For the text-containing cell, return its midpoint in [X, Y] coordinate format. 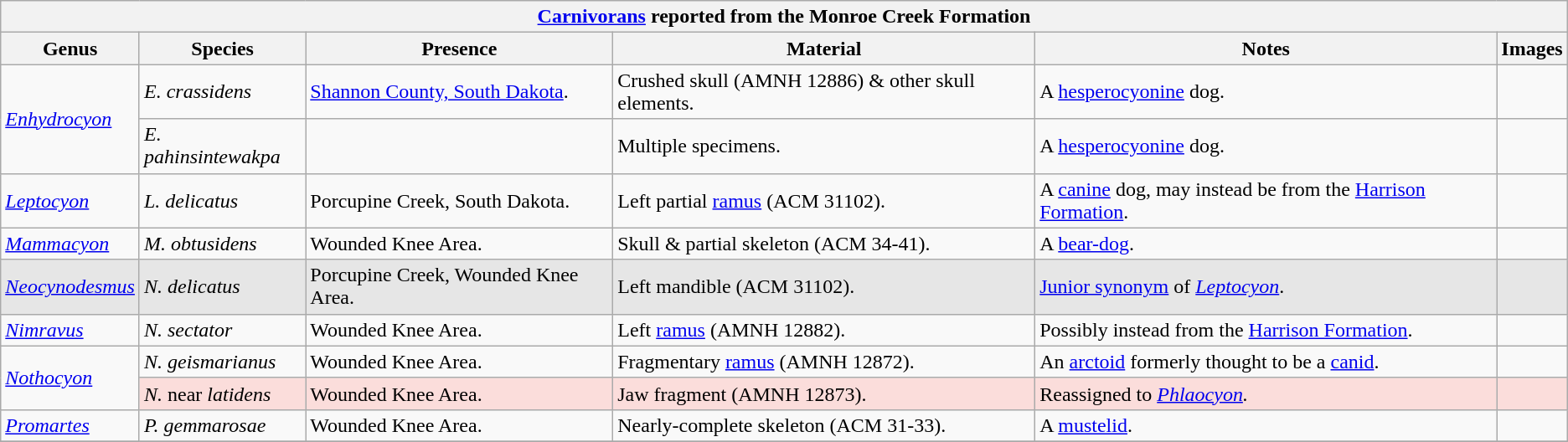
N. geismarianus [222, 362]
Left mandible (ACM 31102). [824, 286]
E. pahinsintewakpa [222, 146]
Promartes [70, 425]
Reassigned to Phlaocyon. [1266, 393]
L. delicatus [222, 201]
Presence [459, 49]
A canine dog, may instead be from the Harrison Formation. [1266, 201]
Nothocyon [70, 378]
Left ramus (AMNH 12882). [824, 330]
A bear-dog. [1266, 244]
N. sectator [222, 330]
M. obtusidens [222, 244]
N. near latidens [222, 393]
Enhydrocyon [70, 119]
Material [824, 49]
Leptocyon [70, 201]
Nearly-complete skeleton (ACM 31-33). [824, 425]
Nimravus [70, 330]
Images [1532, 49]
Skull & partial skeleton (ACM 34-41). [824, 244]
Multiple specimens. [824, 146]
E. crassidens [222, 92]
Porcupine Creek, South Dakota. [459, 201]
Crushed skull (AMNH 12886) & other skull elements. [824, 92]
Species [222, 49]
Jaw fragment (AMNH 12873). [824, 393]
N. delicatus [222, 286]
Genus [70, 49]
Mammacyon [70, 244]
A mustelid. [1266, 425]
Junior synonym of Leptocyon. [1266, 286]
Porcupine Creek, Wounded Knee Area. [459, 286]
Fragmentary ramus (AMNH 12872). [824, 362]
P. gemmarosae [222, 425]
Neocynodesmus [70, 286]
An arctoid formerly thought to be a canid. [1266, 362]
Shannon County, South Dakota. [459, 92]
Left partial ramus (ACM 31102). [824, 201]
Carnivorans reported from the Monroe Creek Formation [784, 17]
Possibly instead from the Harrison Formation. [1266, 330]
Notes [1266, 49]
